Identify which cell holds the provided text, then report its [x, y] central coordinate. 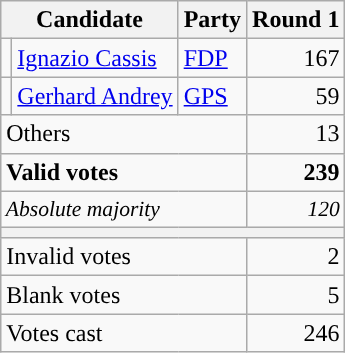
Votes cast [124, 333]
Round 1 [296, 20]
5 [296, 295]
Blank votes [124, 295]
Ignazio Cassis [95, 58]
167 [296, 58]
Valid votes [124, 172]
246 [296, 333]
Invalid votes [124, 257]
Candidate [90, 20]
59 [296, 96]
Party [212, 20]
Others [124, 134]
GPS [212, 96]
Gerhard Andrey [95, 96]
Absolute majority [124, 209]
239 [296, 172]
FDP [212, 58]
2 [296, 257]
120 [296, 209]
13 [296, 134]
